For the text-containing cell, return its midpoint in [X, Y] coordinate format. 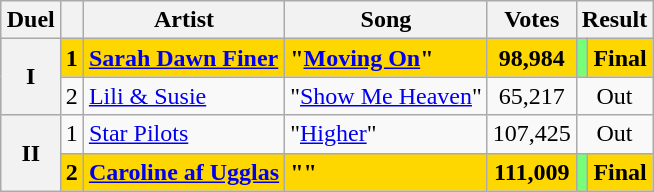
Votes [532, 20]
65,217 [532, 96]
Song [386, 20]
Sarah Dawn Finer [184, 58]
I [30, 77]
98,984 [532, 58]
Artist [184, 20]
111,009 [532, 172]
"Moving On" [386, 58]
II [30, 153]
Lili & Susie [184, 96]
"" [386, 172]
Result [614, 20]
Caroline af Ugglas [184, 172]
Duel [30, 20]
"Higher" [386, 134]
107,425 [532, 134]
Star Pilots [184, 134]
"Show Me Heaven" [386, 96]
